From the cell containing the given text, extract its center point as [x, y] coordinate. 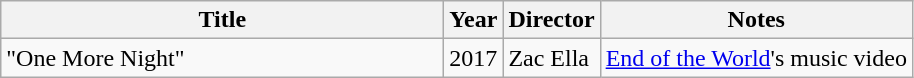
Director [552, 20]
Zac Ella [552, 58]
Title [222, 20]
Notes [756, 20]
"One More Night" [222, 58]
Year [474, 20]
2017 [474, 58]
End of the World's music video [756, 58]
